Find where the given text appears and provide that cell's center as (x, y) coordinate. 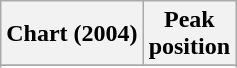
Peakposition (189, 34)
Chart (2004) (72, 34)
